Search for the cell housing the specified text and yield its [x, y] center coordinate. 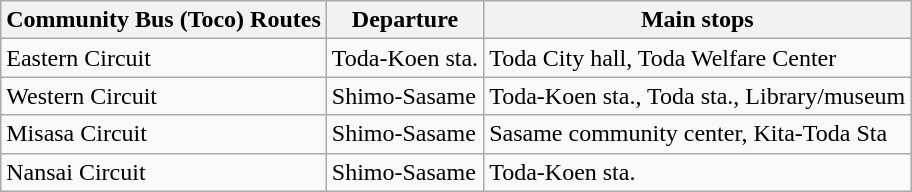
Sasame community center, Kita-Toda Sta [698, 134]
Toda City hall, Toda Welfare Center [698, 58]
Departure [404, 20]
Misasa Circuit [164, 134]
Western Circuit [164, 96]
Main stops [698, 20]
Community Bus (Toco) Routes [164, 20]
Eastern Circuit [164, 58]
Toda-Koen sta., Toda sta., Library/museum [698, 96]
Nansai Circuit [164, 172]
